Find where the given text appears and provide that cell's center as (X, Y) coordinate. 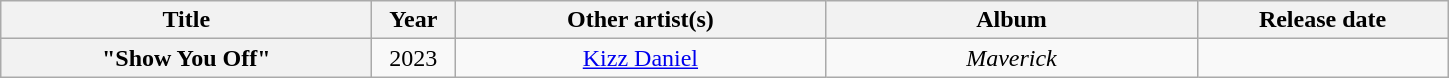
Other artist(s) (640, 20)
Album (1012, 20)
2023 (414, 58)
"Show You Off" (186, 58)
Year (414, 20)
Release date (1322, 20)
Maverick (1012, 58)
Title (186, 20)
Kizz Daniel (640, 58)
